Pinpoint the cell where the given text exists, returning its (x, y) midpoint coordinate. 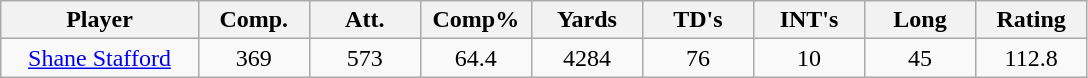
Player (100, 20)
Att. (364, 20)
10 (808, 58)
INT's (808, 20)
64.4 (476, 58)
Comp. (254, 20)
369 (254, 58)
76 (698, 58)
112.8 (1032, 58)
573 (364, 58)
Rating (1032, 20)
Comp% (476, 20)
45 (920, 58)
Yards (586, 20)
Long (920, 20)
TD's (698, 20)
4284 (586, 58)
Shane Stafford (100, 58)
